Detect which cell encompasses the target text, then output its (X, Y) center coordinate. 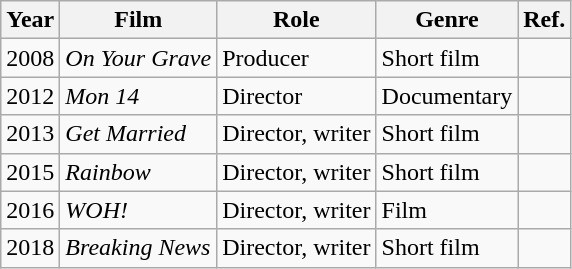
Mon 14 (138, 96)
Director (296, 96)
2016 (30, 210)
2008 (30, 58)
2013 (30, 134)
Breaking News (138, 248)
2015 (30, 172)
2012 (30, 96)
Get Married (138, 134)
Rainbow (138, 172)
WOH! (138, 210)
2018 (30, 248)
Role (296, 20)
Producer (296, 58)
Genre (447, 20)
Documentary (447, 96)
Year (30, 20)
Ref. (544, 20)
On Your Grave (138, 58)
